From the cell containing the given text, extract its center point as [x, y] coordinate. 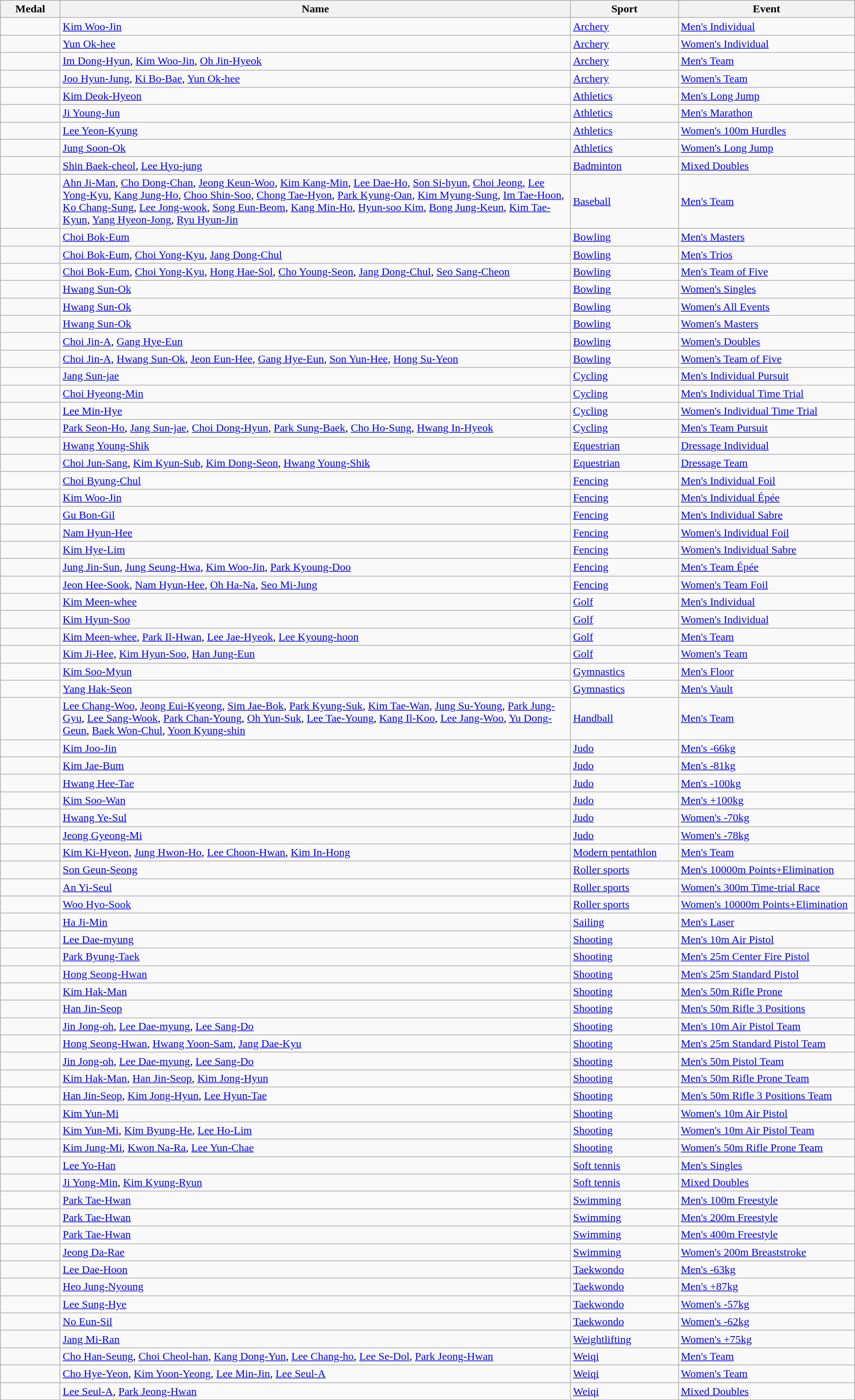
Women's Masters [766, 324]
Cho Han-Seung, Choi Cheol-han, Kang Dong-Yun, Lee Chang-ho, Lee Se-Dol, Park Jeong-Hwan [315, 1356]
Men's Team Pursuit [766, 428]
Women's Individual Time Trial [766, 411]
Im Dong-Hyun, Kim Woo-Jin, Oh Jin-Hyeok [315, 61]
Women's Individual Sabre [766, 550]
Men's -81kg [766, 766]
Choi Byung-Chul [315, 480]
Women's 10m Air Pistol [766, 1113]
Jeon Hee-Sook, Nam Hyun-Hee, Oh Ha-Na, Seo Mi-Jung [315, 585]
Women's -78kg [766, 835]
Men's 10m Air Pistol Team [766, 1026]
Yang Hak-Seon [315, 689]
Lee Yo-Han [315, 1165]
Men's 25m Standard Pistol Team [766, 1043]
Hong Seong-Hwan [315, 974]
Men's Team of Five [766, 272]
Women's +75kg [766, 1339]
Yun Ok-hee [315, 44]
Heo Jung-Nyoung [315, 1287]
Men's Marathon [766, 113]
Kim Jae-Bum [315, 766]
Han Jin-Seop [315, 1009]
Kim Joo-Jin [315, 748]
Men's -63kg [766, 1269]
Kim Hak-Man, Han Jin-Seop, Kim Jong-Hyun [315, 1078]
Kim Meen-whee [315, 602]
Modern pentathlon [624, 853]
Joo Hyun-Jung, Ki Bo-Bae, Yun Ok-hee [315, 79]
Shin Baek-cheol, Lee Hyo-jung [315, 165]
Gu Bon-Gil [315, 515]
Men's Individual Sabre [766, 515]
Baseball [624, 201]
Lee Yeon-Kyung [315, 131]
Event [766, 9]
Kim Jung-Mi, Kwon Na-Ra, Lee Yun-Chae [315, 1148]
Name [315, 9]
Kim Soo-Myun [315, 671]
Women's Team Foil [766, 585]
Women's -57kg [766, 1304]
Lee Sung-Hye [315, 1304]
Men's 100m Freestyle [766, 1200]
Choi Jun-Sang, Kim Kyun-Sub, Kim Dong-Seon, Hwang Young-Shik [315, 463]
Men's Long Jump [766, 96]
Men's Vault [766, 689]
Cho Hye-Yeon, Kim Yoon-Yeong, Lee Min-Jin, Lee Seul-A [315, 1374]
Men's Masters [766, 237]
Badminton [624, 165]
Men's 50m Rifle Prone Team [766, 1078]
Jeong Da-Rae [315, 1252]
Men's 10000m Points+Elimination [766, 870]
Lee Dae-Hoon [315, 1269]
Women's 10m Air Pistol Team [766, 1131]
Men's +87kg [766, 1287]
Women's Doubles [766, 341]
Women's Individual Foil [766, 533]
Men's Singles [766, 1165]
Ha Ji-Min [315, 922]
Men's Trios [766, 254]
Men's 50m Rifle Prone [766, 991]
Choi Bok-Eum [315, 237]
Kim Hye-Lim [315, 550]
Jeong Gyeong-Mi [315, 835]
Lee Seul-A, Park Jeong-Hwan [315, 1391]
Jung Soon-Ok [315, 148]
Woo Hyo-Sook [315, 905]
Men's 50m Rifle 3 Positions Team [766, 1096]
Choi Jin-A, Gang Hye-Eun [315, 341]
Dressage Team [766, 463]
Choi Jin-A, Hwang Sun-Ok, Jeon Eun-Hee, Gang Hye-Eun, Son Yun-Hee, Hong Su-Yeon [315, 359]
Men's 200m Freestyle [766, 1217]
Son Geun-Seong [315, 870]
Men's 400m Freestyle [766, 1235]
Lee Dae-myung [315, 939]
Jang Mi-Ran [315, 1339]
Men's +100kg [766, 800]
Hwang Hee-Tae [315, 783]
Choi Hyeong-Min [315, 393]
Kim Yun-Mi, Kim Byung-He, Lee Ho-Lim [315, 1131]
Kim Ki-Hyeon, Jung Hwon-Ho, Lee Choon-Hwan, Kim In-Hong [315, 853]
Choi Bok-Eum, Choi Yong-Kyu, Jang Dong-Chul [315, 254]
Nam Hyun-Hee [315, 533]
Medal [30, 9]
Ji Yong-Min, Kim Kyung-Ryun [315, 1183]
Kim Meen-whee, Park Il-Hwan, Lee Jae-Hyeok, Lee Kyoung-hoon [315, 637]
Men's Team Épée [766, 567]
Women's All Events [766, 307]
Men's -66kg [766, 748]
Hwang Young-Shik [315, 446]
Men's Individual Foil [766, 480]
Women's -70kg [766, 818]
Men's Individual Time Trial [766, 393]
Weightlifting [624, 1339]
Men's -100kg [766, 783]
Sailing [624, 922]
Women's -62kg [766, 1321]
Han Jin-Seop, Kim Jong-Hyun, Lee Hyun-Tae [315, 1096]
Lee Min-Hye [315, 411]
Women's Team of Five [766, 359]
Men's Floor [766, 671]
Jang Sun-jae [315, 376]
Men's Laser [766, 922]
Women's Long Jump [766, 148]
Jung Jin-Sun, Jung Seung-Hwa, Kim Woo-Jin, Park Kyoung-Doo [315, 567]
Men's 50m Rifle 3 Positions [766, 1009]
Women's Singles [766, 289]
Women's 200m Breaststroke [766, 1252]
Hwang Ye-Sul [315, 818]
Men's Individual Épée [766, 498]
Kim Yun-Mi [315, 1113]
Ji Young-Jun [315, 113]
Women's 50m Rifle Prone Team [766, 1148]
Women's 100m Hurdles [766, 131]
Hong Seong-Hwan, Hwang Yoon-Sam, Jang Dae-Kyu [315, 1043]
Women's 300m Time-trial Race [766, 887]
No Eun-Sil [315, 1321]
Men's 25m Center Fire Pistol [766, 957]
An Yi-Seul [315, 887]
Men's 50m Pistol Team [766, 1061]
Dressage Individual [766, 446]
Kim Ji-Hee, Kim Hyun-Soo, Han Jung-Eun [315, 654]
Choi Bok-Eum, Choi Yong-Kyu, Hong Hae-Sol, Cho Young-Seon, Jang Dong-Chul, Seo Sang-Cheon [315, 272]
Men's Individual Pursuit [766, 376]
Kim Deok-Hyeon [315, 96]
Sport [624, 9]
Men's 10m Air Pistol [766, 939]
Kim Soo-Wan [315, 800]
Kim Hak-Man [315, 991]
Handball [624, 718]
Women's 10000m Points+Elimination [766, 905]
Men's 25m Standard Pistol [766, 974]
Park Byung-Taek [315, 957]
Park Seon-Ho, Jang Sun-jae, Choi Dong-Hyun, Park Sung-Baek, Cho Ho-Sung, Hwang In-Hyeok [315, 428]
Kim Hyun-Soo [315, 619]
